Search for the cell housing the specified text and yield its (x, y) center coordinate. 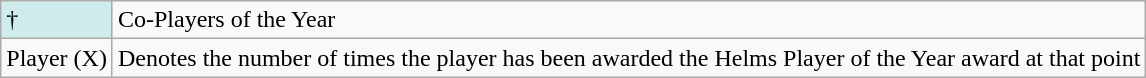
Denotes the number of times the player has been awarded the Helms Player of the Year award at that point (628, 58)
† (57, 20)
Co-Players of the Year (628, 20)
Player (X) (57, 58)
